Determine the [x, y] coordinate at the center of the cell enclosing the given text.  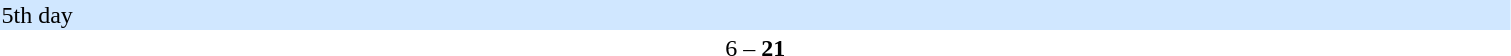
5th day [756, 15]
